Identify which cell holds the provided text, then report its [X, Y] central coordinate. 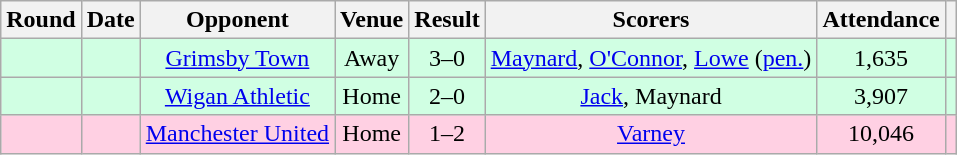
Date [110, 20]
1–2 [447, 134]
Manchester United [237, 134]
3–0 [447, 58]
Jack, Maynard [651, 96]
Opponent [237, 20]
Result [447, 20]
Wigan Athletic [237, 96]
Away [372, 58]
Round [41, 20]
2–0 [447, 96]
Maynard, O'Connor, Lowe (pen.) [651, 58]
3,907 [881, 96]
Scorers [651, 20]
10,046 [881, 134]
Venue [372, 20]
Attendance [881, 20]
Varney [651, 134]
1,635 [881, 58]
Grimsby Town [237, 58]
